Output the (x, y) coordinate of the center of the cell containing the given text.  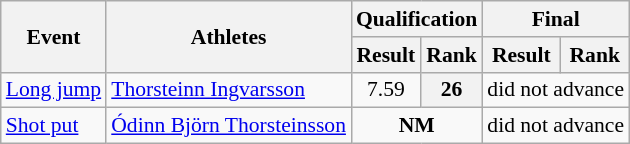
Long jump (54, 90)
7.59 (386, 90)
Shot put (54, 126)
26 (452, 90)
Event (54, 36)
NM (416, 126)
Thorsteinn Ingvarsson (228, 90)
Final (556, 19)
Qualification (416, 19)
Ódinn Björn Thorsteinsson (228, 126)
Athletes (228, 36)
